Provide the [X, Y] coordinate of the cell's center where the given text is located.  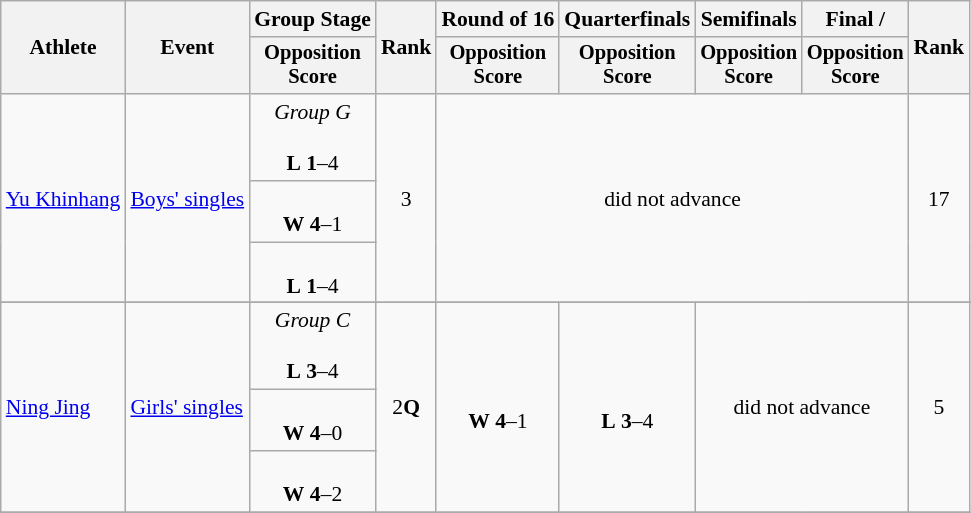
Group C L 3–4 [312, 346]
2Q [406, 408]
Event [187, 48]
Group G L 1–4 [312, 138]
Girls' singles [187, 408]
17 [940, 198]
L 1–4 [312, 272]
W 4–2 [312, 482]
Boys' singles [187, 198]
Final / [856, 19]
Yu Khinhang [64, 198]
Quarterfinals [627, 19]
Group Stage [312, 19]
Semifinals [748, 19]
L 3–4 [627, 408]
W 4–0 [312, 420]
5 [940, 408]
Ning Jing [64, 408]
Round of 16 [498, 19]
3 [406, 198]
Athlete [64, 48]
